Capture the cell that displays the provided text and extract its [X, Y] central coordinate. 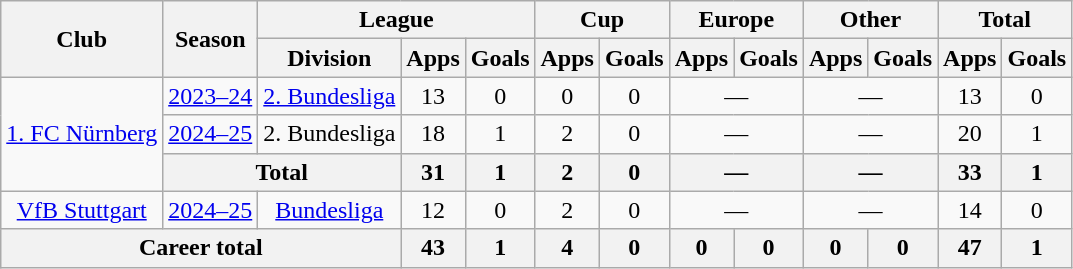
2023–24 [210, 96]
Europe [736, 20]
Club [82, 39]
47 [970, 248]
14 [970, 210]
18 [433, 134]
43 [433, 248]
VfB Stuttgart [82, 210]
Other [870, 20]
Cup [602, 20]
31 [433, 172]
20 [970, 134]
Season [210, 39]
Division [330, 58]
4 [567, 248]
Career total [201, 248]
1. FC Nürnberg [82, 134]
12 [433, 210]
33 [970, 172]
Bundesliga [330, 210]
League [396, 20]
